Locate the cell with the specified text and output its [X, Y] center coordinate. 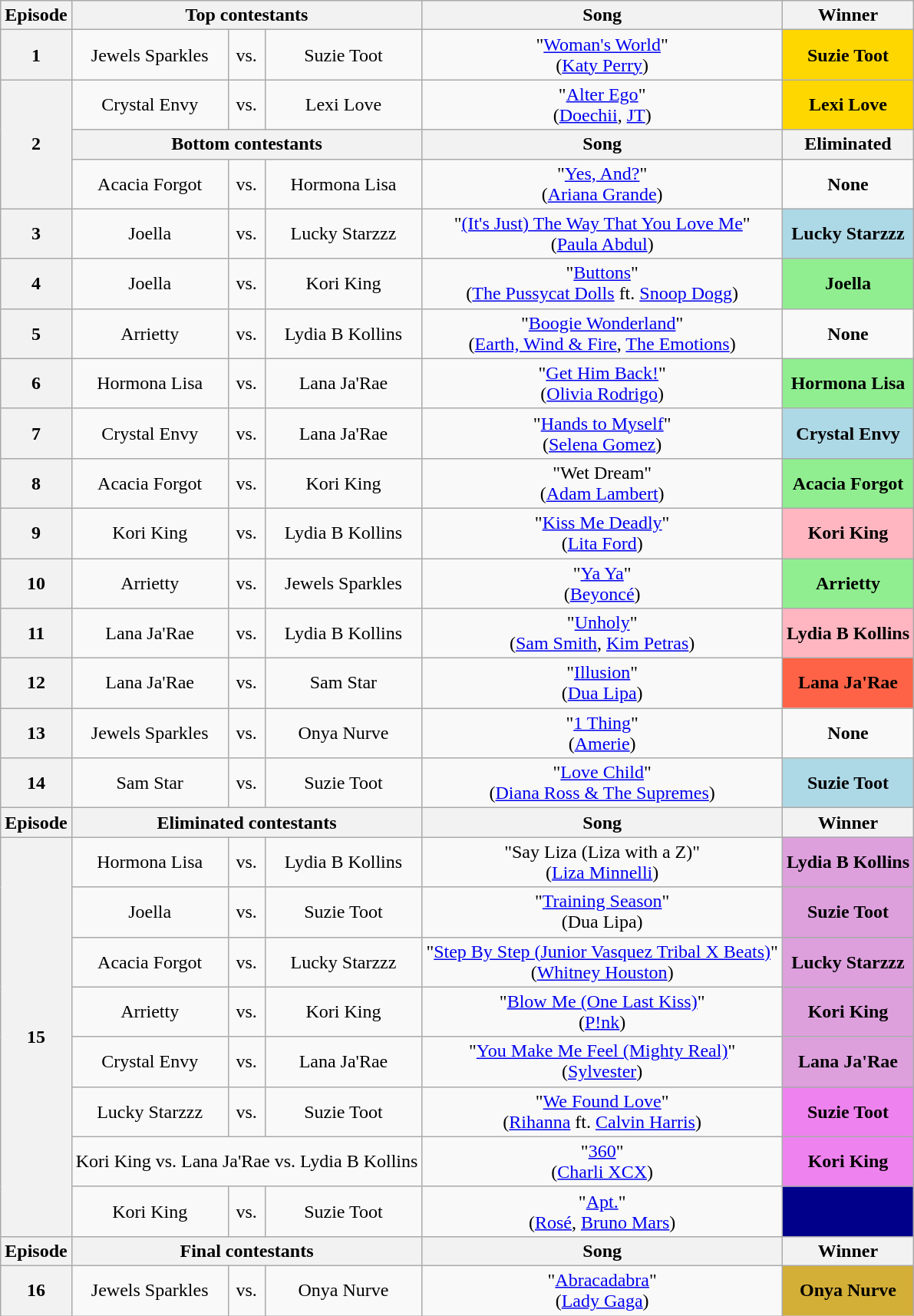
"Unholy"(Sam Smith, Kim Petras) [602, 634]
3 [36, 233]
"Training Season"(Dua Lipa) [602, 912]
"Woman's World"(Katy Perry) [602, 55]
5 [36, 333]
Bottom contestants [247, 144]
"Buttons"(The Pussycat Dolls ft. Snoop Dogg) [602, 284]
"Abracadabra"(Lady Gaga) [602, 1291]
8 [36, 483]
"Step By Step (Junior Vasquez Tribal X Beats)"(Whitney Houston) [602, 962]
16 [36, 1291]
7 [36, 433]
"Kiss Me Deadly"(Lita Ford) [602, 533]
15 [36, 1037]
6 [36, 384]
"Hands to Myself"(Selena Gomez) [602, 433]
"Ya Ya"(Beyoncé) [602, 583]
"Yes, And?"(Ariana Grande) [602, 184]
10 [36, 583]
"Alter Ego"(Doechii, JT) [602, 104]
Kori King vs. Lana Ja'Rae vs. Lydia B Kollins [247, 1162]
Eliminated [847, 144]
12 [36, 683]
"Wet Dream"(Adam Lambert) [602, 483]
"Blow Me (One Last Kiss)"(P!nk) [602, 1011]
"Say Liza (Liza with a Z)"(Liza Minnelli) [602, 862]
"(It's Just) The Way That You Love Me"(Paula Abdul) [602, 233]
13 [36, 734]
11 [36, 634]
14 [36, 783]
Eliminated contestants [247, 823]
"Get Him Back!"(Olivia Rodrigo) [602, 384]
"You Make Me Feel (Mighty Real)"(Sylvester) [602, 1062]
1 [36, 55]
"Boogie Wonderland"(Earth, Wind & Fire, The Emotions) [602, 333]
Final contestants [247, 1251]
"Love Child"(Diana Ross & The Supremes) [602, 783]
9 [36, 533]
"We Found Love"(Rihanna ft. Calvin Harris) [602, 1111]
4 [36, 284]
"Apt."(Rosé, Bruno Mars) [602, 1211]
Top contestants [247, 15]
"360"(Charli XCX) [602, 1162]
2 [36, 144]
"1 Thing"(Amerie) [602, 734]
"Illusion"(Dua Lipa) [602, 683]
